Detect which cell encompasses the target text, then output its (X, Y) center coordinate. 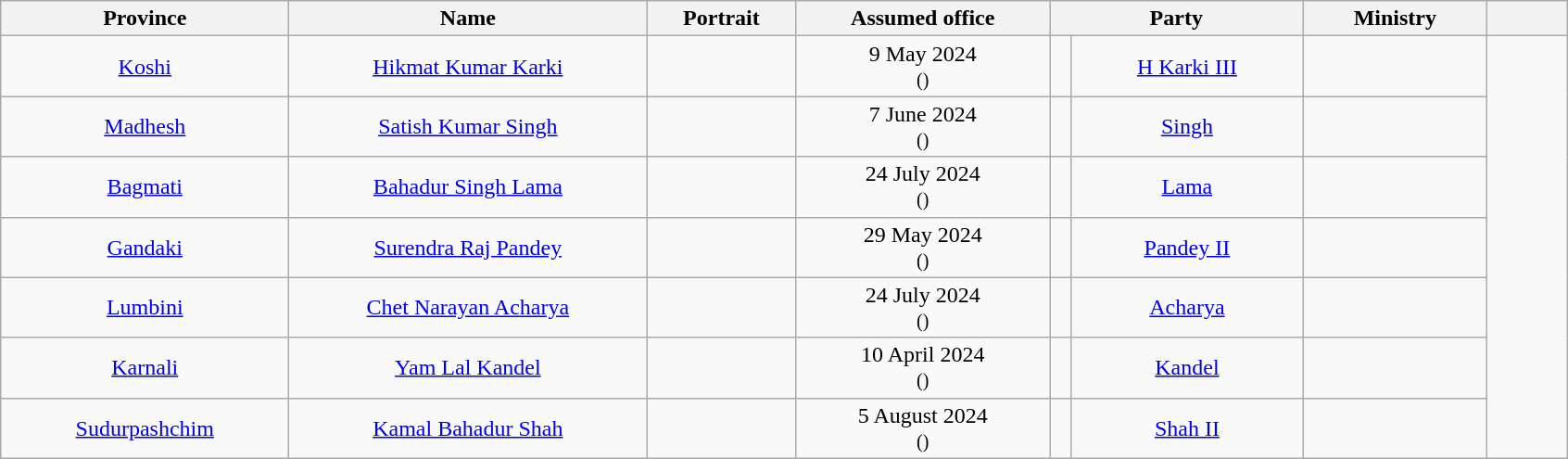
5 August 2024() (923, 428)
Satish Kumar Singh (468, 126)
Name (468, 19)
Bahadur Singh Lama (468, 187)
9 May 2024() (923, 67)
Assumed office (923, 19)
Karnali (145, 367)
H Karki III (1187, 67)
Kamal Bahadur Shah (468, 428)
Ministry (1396, 19)
Shah II (1187, 428)
Koshi (145, 67)
Province (145, 19)
Lumbini (145, 308)
Sudurpashchim (145, 428)
Hikmat Kumar Karki (468, 67)
Bagmati (145, 187)
Chet Narayan Acharya (468, 308)
Gandaki (145, 247)
7 June 2024() (923, 126)
29 May 2024() (923, 247)
Party (1176, 19)
Singh (1187, 126)
Pandey II (1187, 247)
10 April 2024() (923, 367)
Lama (1187, 187)
Kandel (1187, 367)
Surendra Raj Pandey (468, 247)
Yam Lal Kandel (468, 367)
Portrait (721, 19)
Acharya (1187, 308)
Madhesh (145, 126)
